Return (x, y) of the center of cell containing provided text 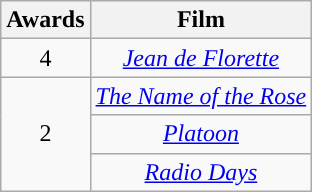
Platoon (201, 134)
Jean de Florette (201, 58)
2 (46, 134)
Radio Days (201, 172)
The Name of the Rose (201, 96)
4 (46, 58)
Film (201, 20)
Awards (46, 20)
